Scan for the cell matching the given text and deliver its (x, y) coordinate at center. 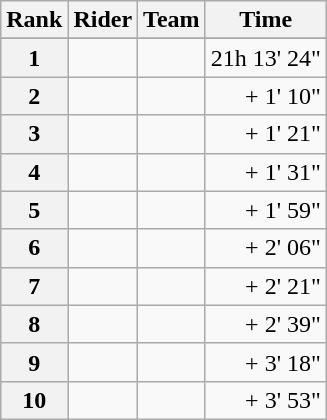
3 (34, 134)
10 (34, 400)
+ 3' 53" (266, 400)
+ 1' 59" (266, 210)
21h 13' 24" (266, 58)
+ 2' 39" (266, 324)
9 (34, 362)
Team (172, 20)
8 (34, 324)
+ 1' 31" (266, 172)
Time (266, 20)
Rider (103, 20)
5 (34, 210)
1 (34, 58)
+ 1' 21" (266, 134)
+ 1' 10" (266, 96)
6 (34, 248)
Rank (34, 20)
+ 3' 18" (266, 362)
7 (34, 286)
+ 2' 21" (266, 286)
2 (34, 96)
+ 2' 06" (266, 248)
4 (34, 172)
